Locate the cell with the specified text and output its [x, y] center coordinate. 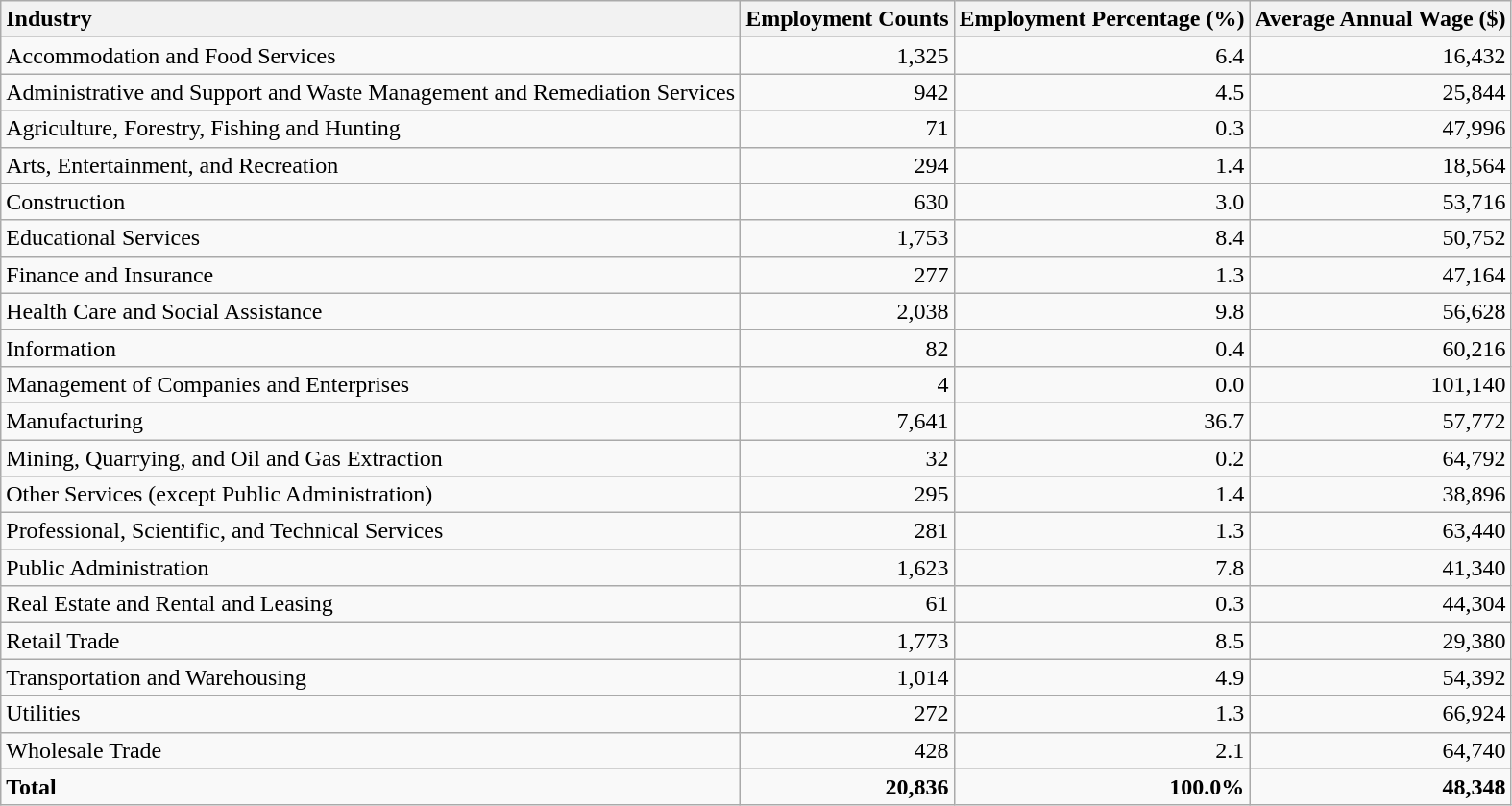
1,325 [847, 56]
2.1 [1102, 750]
294 [847, 165]
295 [847, 495]
Other Services (except Public Administration) [371, 495]
Construction [371, 202]
71 [847, 129]
Information [371, 348]
0.4 [1102, 348]
Health Care and Social Assistance [371, 311]
53,716 [1380, 202]
Wholesale Trade [371, 750]
Employment Counts [847, 19]
100.0% [1102, 787]
Finance and Insurance [371, 275]
1,014 [847, 677]
Employment Percentage (%) [1102, 19]
7.8 [1102, 568]
Manufacturing [371, 421]
Professional, Scientific, and Technical Services [371, 531]
29,380 [1380, 641]
82 [847, 348]
Public Administration [371, 568]
428 [847, 750]
48,348 [1380, 787]
Real Estate and Rental and Leasing [371, 604]
56,628 [1380, 311]
57,772 [1380, 421]
942 [847, 92]
3.0 [1102, 202]
20,836 [847, 787]
32 [847, 458]
7,641 [847, 421]
277 [847, 275]
8.5 [1102, 641]
Educational Services [371, 238]
4.9 [1102, 677]
Utilities [371, 714]
2,038 [847, 311]
54,392 [1380, 677]
Mining, Quarrying, and Oil and Gas Extraction [371, 458]
Average Annual Wage ($) [1380, 19]
60,216 [1380, 348]
47,164 [1380, 275]
Retail Trade [371, 641]
50,752 [1380, 238]
1,623 [847, 568]
Industry [371, 19]
61 [847, 604]
25,844 [1380, 92]
Management of Companies and Enterprises [371, 384]
16,432 [1380, 56]
Accommodation and Food Services [371, 56]
64,740 [1380, 750]
6.4 [1102, 56]
66,924 [1380, 714]
4 [847, 384]
47,996 [1380, 129]
36.7 [1102, 421]
Agriculture, Forestry, Fishing and Hunting [371, 129]
1,773 [847, 641]
41,340 [1380, 568]
44,304 [1380, 604]
Administrative and Support and Waste Management and Remediation Services [371, 92]
4.5 [1102, 92]
Arts, Entertainment, and Recreation [371, 165]
Total [371, 787]
Transportation and Warehousing [371, 677]
281 [847, 531]
272 [847, 714]
8.4 [1102, 238]
63,440 [1380, 531]
38,896 [1380, 495]
1,753 [847, 238]
0.2 [1102, 458]
630 [847, 202]
64,792 [1380, 458]
0.0 [1102, 384]
9.8 [1102, 311]
101,140 [1380, 384]
18,564 [1380, 165]
